Search for the cell housing the specified text and yield its (X, Y) center coordinate. 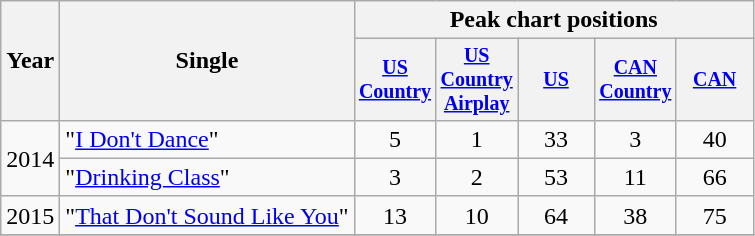
1 (477, 139)
Single (207, 61)
CAN Country (635, 80)
75 (714, 215)
38 (635, 215)
2 (477, 177)
US Country (395, 80)
64 (556, 215)
Peak chart positions (554, 20)
40 (714, 139)
10 (477, 215)
11 (635, 177)
US (556, 80)
13 (395, 215)
2014 (30, 158)
US Country Airplay (477, 80)
Year (30, 61)
"That Don't Sound Like You" (207, 215)
"I Don't Dance" (207, 139)
33 (556, 139)
CAN (714, 80)
53 (556, 177)
2015 (30, 215)
"Drinking Class" (207, 177)
5 (395, 139)
66 (714, 177)
